Scan for the cell matching the given text and deliver its [X, Y] coordinate at center. 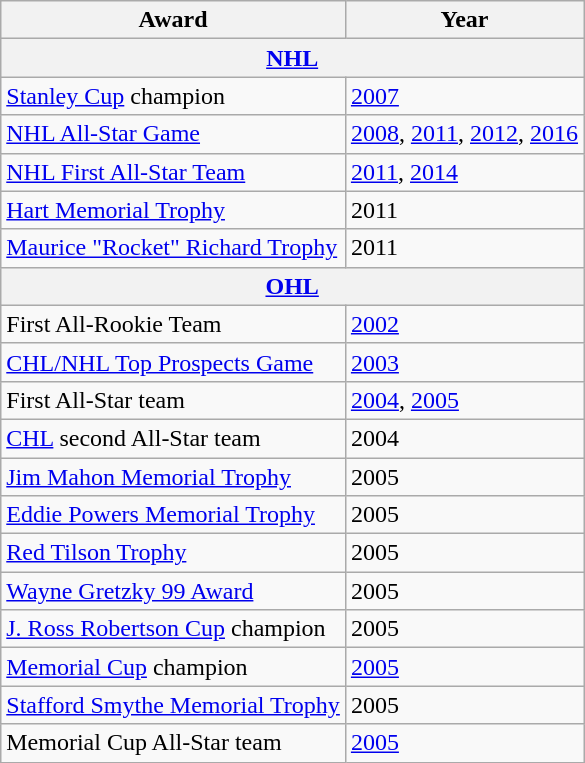
NHL First All-Star Team [174, 172]
Year [464, 20]
First All-Rookie Team [174, 324]
Memorial Cup champion [174, 667]
2003 [464, 362]
Eddie Powers Memorial Trophy [174, 515]
Stafford Smythe Memorial Trophy [174, 705]
Memorial Cup All-Star team [174, 743]
First All-Star team [174, 400]
2008, 2011, 2012, 2016 [464, 134]
Hart Memorial Trophy [174, 210]
2002 [464, 324]
J. Ross Robertson Cup champion [174, 629]
OHL [292, 286]
Maurice "Rocket" Richard Trophy [174, 248]
NHL [292, 58]
Award [174, 20]
2011, 2014 [464, 172]
Red Tilson Trophy [174, 553]
NHL All-Star Game [174, 134]
2004, 2005 [464, 400]
2004 [464, 438]
CHL second All-Star team [174, 438]
Jim Mahon Memorial Trophy [174, 477]
Stanley Cup champion [174, 96]
2007 [464, 96]
Wayne Gretzky 99 Award [174, 591]
CHL/NHL Top Prospects Game [174, 362]
